Locate the cell with the specified text and output its (x, y) center coordinate. 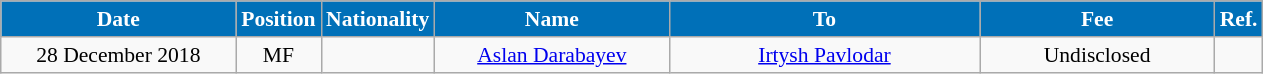
Irtysh Pavlodar (824, 55)
To (824, 19)
28 December 2018 (118, 55)
Aslan Darabayev (552, 55)
Name (552, 19)
MF (278, 55)
Position (278, 19)
Ref. (1239, 19)
Fee (1098, 19)
Date (118, 19)
Undisclosed (1098, 55)
Nationality (378, 19)
